For the text-containing cell, return its midpoint in [X, Y] coordinate format. 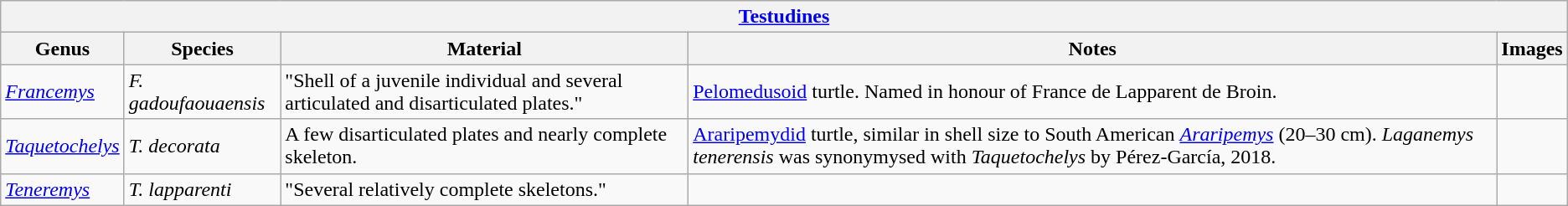
Testudines [784, 17]
Species [203, 49]
Teneremys [62, 189]
Genus [62, 49]
Material [484, 49]
Notes [1092, 49]
Francemys [62, 92]
A few disarticulated plates and nearly complete skeleton. [484, 146]
Pelomedusoid turtle. Named in honour of France de Lapparent de Broin. [1092, 92]
T. decorata [203, 146]
"Shell of a juvenile individual and several articulated and disarticulated plates." [484, 92]
T. lapparenti [203, 189]
F. gadoufaouaensis [203, 92]
Images [1532, 49]
Taquetochelys [62, 146]
"Several relatively complete skeletons." [484, 189]
